For the text-containing cell, return its midpoint in [x, y] coordinate format. 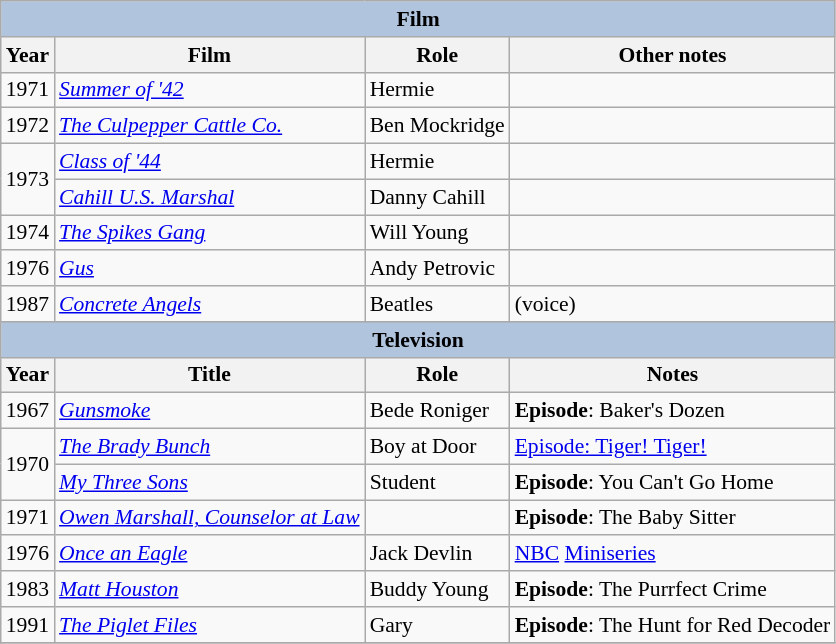
1970 [28, 464]
1974 [28, 233]
My Three Sons [210, 482]
1987 [28, 304]
Beatles [438, 304]
Gary [438, 625]
Gus [210, 269]
Other notes [673, 55]
The Culpepper Cattle Co. [210, 126]
Notes [673, 375]
Concrete Angels [210, 304]
Jack Devlin [438, 554]
Television [418, 340]
Summer of '42 [210, 90]
Student [438, 482]
Matt Houston [210, 589]
Once an Eagle [210, 554]
Episode: The Purrfect Crime [673, 589]
Will Young [438, 233]
Episode: The Hunt for Red Decoder [673, 625]
Bede Roniger [438, 411]
Episode: Baker's Dozen [673, 411]
1983 [28, 589]
Episode: Tiger! Tiger! [673, 447]
Episode: You Can't Go Home [673, 482]
Owen Marshall, Counselor at Law [210, 518]
1967 [28, 411]
1973 [28, 180]
Ben Mockridge [438, 126]
Gunsmoke [210, 411]
Boy at Door [438, 447]
Danny Cahill [438, 197]
Buddy Young [438, 589]
NBC Miniseries [673, 554]
The Piglet Files [210, 625]
The Spikes Gang [210, 233]
Andy Petrovic [438, 269]
Cahill U.S. Marshal [210, 197]
Title [210, 375]
1972 [28, 126]
1991 [28, 625]
Episode: The Baby Sitter [673, 518]
The Brady Bunch [210, 447]
Class of '44 [210, 162]
(voice) [673, 304]
